Capture the cell that displays the provided text and extract its (x, y) central coordinate. 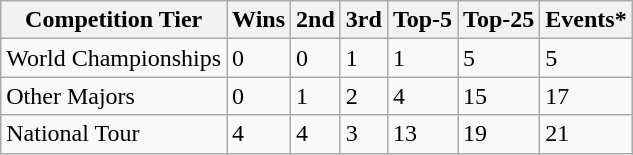
Wins (259, 20)
3rd (364, 20)
3 (364, 134)
13 (422, 134)
15 (499, 96)
Competition Tier (114, 20)
Events* (586, 20)
2 (364, 96)
19 (499, 134)
2nd (316, 20)
Top-5 (422, 20)
National Tour (114, 134)
21 (586, 134)
Other Majors (114, 96)
Top-25 (499, 20)
17 (586, 96)
World Championships (114, 58)
